Extract the [x, y] coordinate from the center of the cell holding the provided text.  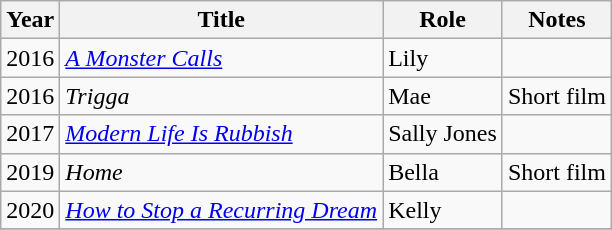
2019 [30, 172]
Year [30, 20]
Lily [443, 58]
Modern Life Is Rubbish [222, 134]
Home [222, 172]
Notes [556, 20]
2017 [30, 134]
Kelly [443, 210]
A Monster Calls [222, 58]
Sally Jones [443, 134]
Title [222, 20]
Bella [443, 172]
Mae [443, 96]
Trigga [222, 96]
2020 [30, 210]
How to Stop a Recurring Dream [222, 210]
Role [443, 20]
